For the text-containing cell, return its midpoint in (X, Y) coordinate format. 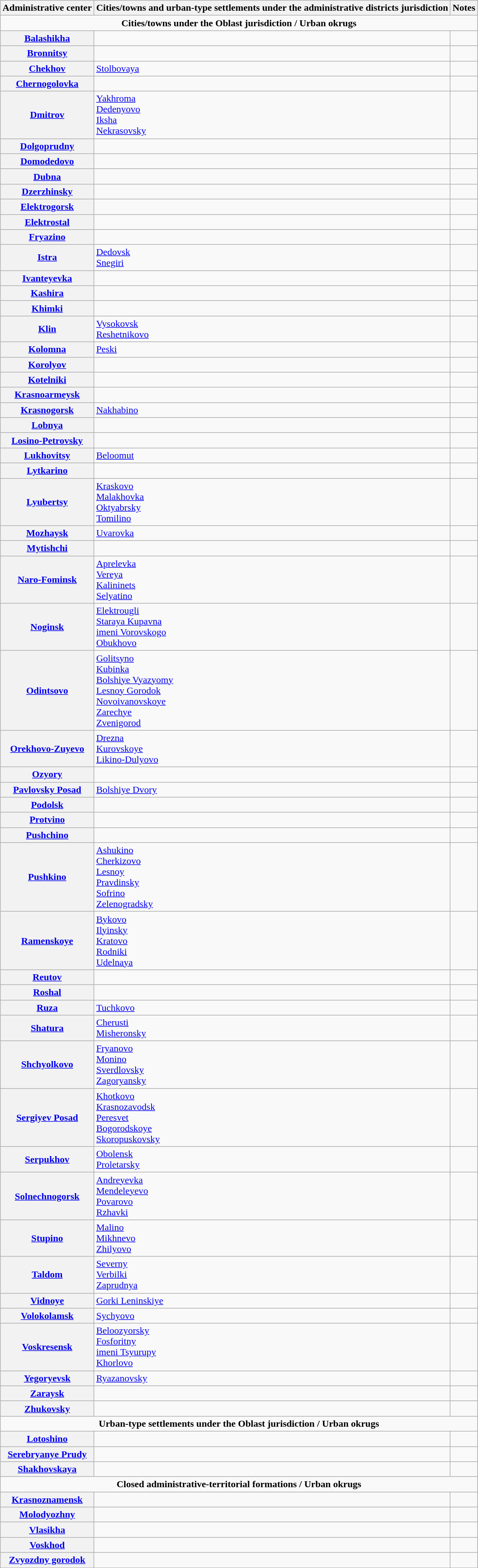
Bronnitsy (47, 53)
Serpukhov (47, 1160)
Ozyory (47, 774)
Vlasikha (47, 1530)
Zaraysk (47, 1393)
Pushkino (47, 877)
Shchyolkovo (47, 1065)
Notes (464, 8)
Kolomna (47, 349)
Gorki Leninskiye (272, 1301)
Pushchino (47, 835)
Shakhovskaya (47, 1469)
Naro-Fominsk (47, 579)
Ivanteyevka (47, 278)
Vidnoye (47, 1301)
Serebryanye Prudy (47, 1454)
Pavlovsky Posad (47, 790)
Ryazanovsky (272, 1378)
Lytkarino (47, 470)
Krasnoarmeysk (47, 395)
Mozhaysk (47, 533)
Voskresensk (47, 1347)
Solnechnogorsk (47, 1196)
Elektrostal (47, 222)
Dedovsk Snegiri (272, 258)
Volokolamsk (47, 1316)
Uvarovka (272, 533)
Cities/towns and urban-type settlements under the administrative districts jurisdiction (272, 8)
Kotelniki (47, 380)
Lukhovitsy (47, 455)
Bolshiye Dvory (272, 790)
Dmitrov (47, 115)
Korolyov (47, 365)
Drezna Kurovskoye Likino-Dulyovo (272, 749)
Roshal (47, 992)
Voskhod (47, 1545)
Vysokovsk Reshetnikovo (272, 329)
Severny Verbilki Zaprudnya (272, 1275)
Krasnoznamensk (47, 1500)
Elektrogorsk (47, 207)
Fryanovo Monino Sverdlovsky Zagoryansky (272, 1065)
Ramenskoye (47, 940)
Dubna (47, 176)
Obolensk Proletarsky (272, 1160)
Dzerzhinsky (47, 191)
Elektrougli Staraya Kupavna imeni Vorovskogo Obukhovo (272, 627)
Cities/towns under the Oblast jurisdiction / Urban okrugs (239, 23)
Taldom (47, 1275)
Domodedovo (47, 161)
Khimki (47, 308)
Golitsyno Kubinka Bolshiye Vyazyomy Lesnoy Gorodok Novoivanovskoye Zarechye Zvenigorod (272, 690)
Closed administrative-territorial formations / Urban okrugs (239, 1484)
Stupino (47, 1238)
Andreyevka Mendeleyevo Povarovo Rzhavki (272, 1196)
Ashukino Cherkizovo Lesnoy Pravdinsky Sofrino Zelenogradsky (272, 877)
Stolbovaya (272, 68)
Administrative center (47, 8)
Khotkovo Krasnozavodsk Peresvet Bogorodskoye Skoropuskovsky (272, 1117)
Kashira (47, 293)
Urban-type settlements under the Oblast jurisdiction / Urban okrugs (239, 1424)
Malino Mikhnevo Zhilyovo (272, 1238)
Kraskovo Malakhovka Oktyabrsky Tomilino (272, 502)
Chernogolovka (47, 84)
Molodyozhny (47, 1515)
Losino-Petrovsky (47, 440)
Protvino (47, 820)
Nakhabino (272, 410)
Tuchkovo (272, 1007)
Reutov (47, 977)
Klin (47, 329)
Beloozyorsky Fosforitny imeni Tsyurupy Khorlovo (272, 1347)
Lyubertsy (47, 502)
Lotoshino (47, 1439)
Zvyozdny gorodok (47, 1560)
Fryazino (47, 237)
Podolsk (47, 805)
Shatura (47, 1028)
Sychyovo (272, 1316)
Bykovo Ilyinsky Kratovo Rodniki Udelnaya (272, 940)
Beloomut (272, 455)
Noginsk (47, 627)
Odintsovo (47, 690)
Yegoryevsk (47, 1378)
Krasnogorsk (47, 410)
Orekhovo-Zuyevo (47, 749)
Balashikha (47, 38)
Aprelevka Vereya Kalininets Selyatino (272, 579)
Mytishchi (47, 548)
Dolgoprudny (47, 146)
Ruza (47, 1007)
Chekhov (47, 68)
Sergiyev Posad (47, 1117)
Peski (272, 349)
Cherusti Misheronsky (272, 1028)
Yakhroma Dedenyovo Iksha Nekrasovsky (272, 115)
Lobnya (47, 425)
Istra (47, 258)
Zhukovsky (47, 1408)
